Return the [X, Y] coordinate for the center point of the cell that contains the specified text.  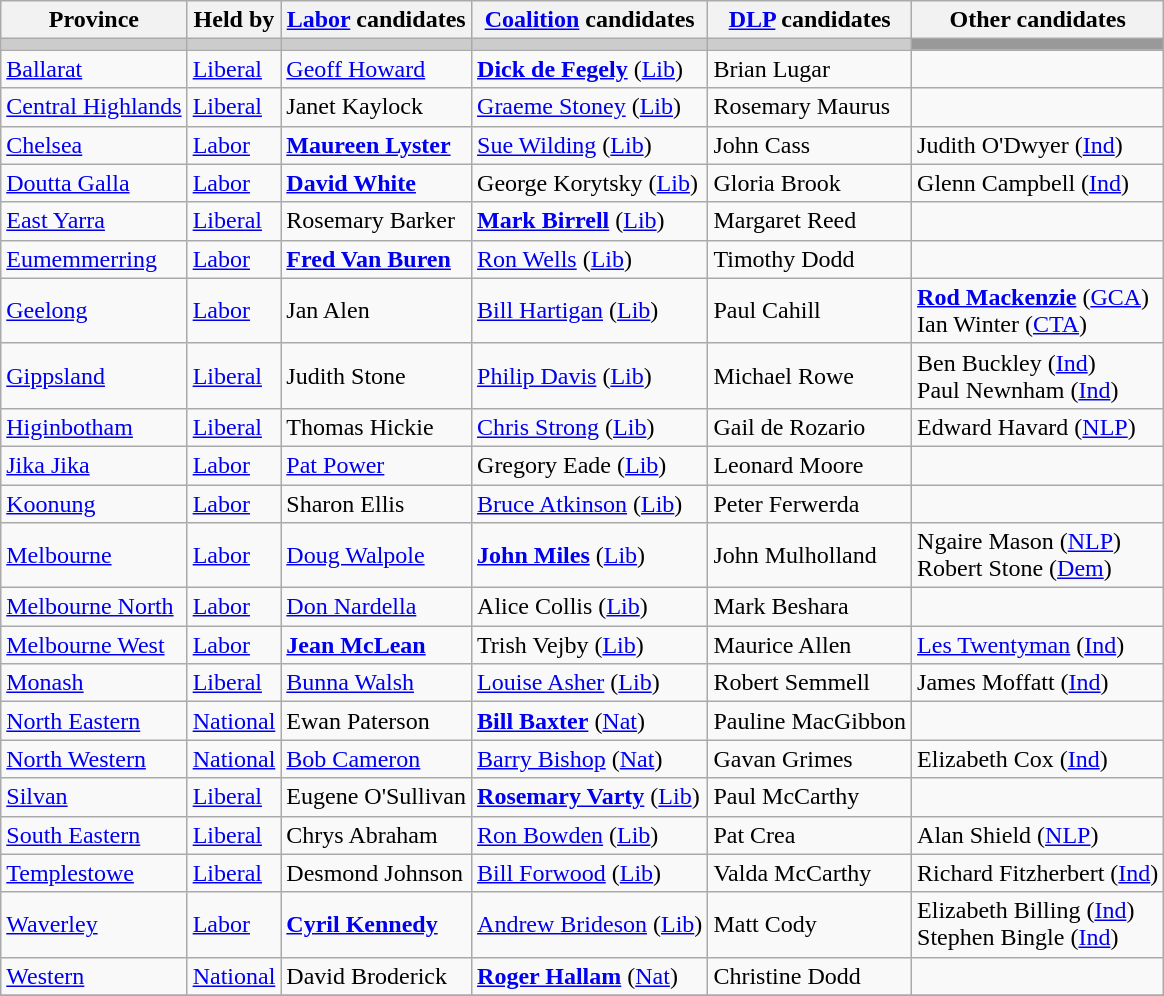
Thomas Hickie [376, 427]
Alan Shield (NLP) [1038, 835]
Rosemary Barker [376, 221]
Doug Walpole [376, 556]
Roger Hallam (Nat) [590, 976]
Pat Power [376, 465]
Elizabeth Cox (Ind) [1038, 759]
North Eastern [94, 721]
David Broderick [376, 976]
Gippsland [94, 376]
DLP candidates [810, 20]
Brian Lugar [810, 69]
Rosemary Maurus [810, 107]
Louise Asher (Lib) [590, 683]
Maurice Allen [810, 645]
Jika Jika [94, 465]
Paul Cahill [810, 310]
Rosemary Varty (Lib) [590, 797]
Held by [234, 20]
Western [94, 976]
Judith Stone [376, 376]
Glenn Campbell (Ind) [1038, 183]
Bill Baxter (Nat) [590, 721]
Geelong [94, 310]
Pauline MacGibbon [810, 721]
Ballarat [94, 69]
Province [94, 20]
Graeme Stoney (Lib) [590, 107]
Trish Vejby (Lib) [590, 645]
Ngaire Mason (NLP) Robert Stone (Dem) [1038, 556]
Templestowe [94, 873]
Ron Wells (Lib) [590, 259]
Robert Semmell [810, 683]
John Cass [810, 145]
Edward Havard (NLP) [1038, 427]
Matt Cody [810, 924]
Desmond Johnson [376, 873]
Other candidates [1038, 20]
Geoff Howard [376, 69]
Dick de Fegely (Lib) [590, 69]
John Miles (Lib) [590, 556]
Monash [94, 683]
Andrew Brideson (Lib) [590, 924]
Melbourne North [94, 607]
Christine Dodd [810, 976]
Don Nardella [376, 607]
Mark Beshara [810, 607]
South Eastern [94, 835]
Gavan Grimes [810, 759]
Bunna Walsh [376, 683]
John Mulholland [810, 556]
Jean McLean [376, 645]
George Korytsky (Lib) [590, 183]
Gregory Eade (Lib) [590, 465]
Chrys Abraham [376, 835]
Chelsea [94, 145]
Eumemmerring [94, 259]
Philip Davis (Lib) [590, 376]
Higinbotham [94, 427]
Jan Alen [376, 310]
Chris Strong (Lib) [590, 427]
Cyril Kennedy [376, 924]
Sue Wilding (Lib) [590, 145]
Melbourne West [94, 645]
Sharon Ellis [376, 503]
Elizabeth Billing (Ind) Stephen Bingle (Ind) [1038, 924]
Labor candidates [376, 20]
Michael Rowe [810, 376]
Peter Ferwerda [810, 503]
Pat Crea [810, 835]
Rod Mackenzie (GCA) Ian Winter (CTA) [1038, 310]
Doutta Galla [94, 183]
East Yarra [94, 221]
Gail de Rozario [810, 427]
Bill Hartigan (Lib) [590, 310]
Ewan Paterson [376, 721]
Bob Cameron [376, 759]
Richard Fitzherbert (Ind) [1038, 873]
Valda McCarthy [810, 873]
Paul McCarthy [810, 797]
North Western [94, 759]
Margaret Reed [810, 221]
Eugene O'Sullivan [376, 797]
James Moffatt (Ind) [1038, 683]
Les Twentyman (Ind) [1038, 645]
Bill Forwood (Lib) [590, 873]
Koonung [94, 503]
Gloria Brook [810, 183]
Timothy Dodd [810, 259]
Ron Bowden (Lib) [590, 835]
Central Highlands [94, 107]
Bruce Atkinson (Lib) [590, 503]
David White [376, 183]
Mark Birrell (Lib) [590, 221]
Judith O'Dwyer (Ind) [1038, 145]
Melbourne [94, 556]
Alice Collis (Lib) [590, 607]
Ben Buckley (Ind) Paul Newnham (Ind) [1038, 376]
Fred Van Buren [376, 259]
Leonard Moore [810, 465]
Janet Kaylock [376, 107]
Barry Bishop (Nat) [590, 759]
Coalition candidates [590, 20]
Silvan [94, 797]
Waverley [94, 924]
Maureen Lyster [376, 145]
